Determine the [x, y] coordinate at the center of the cell enclosing the given text.  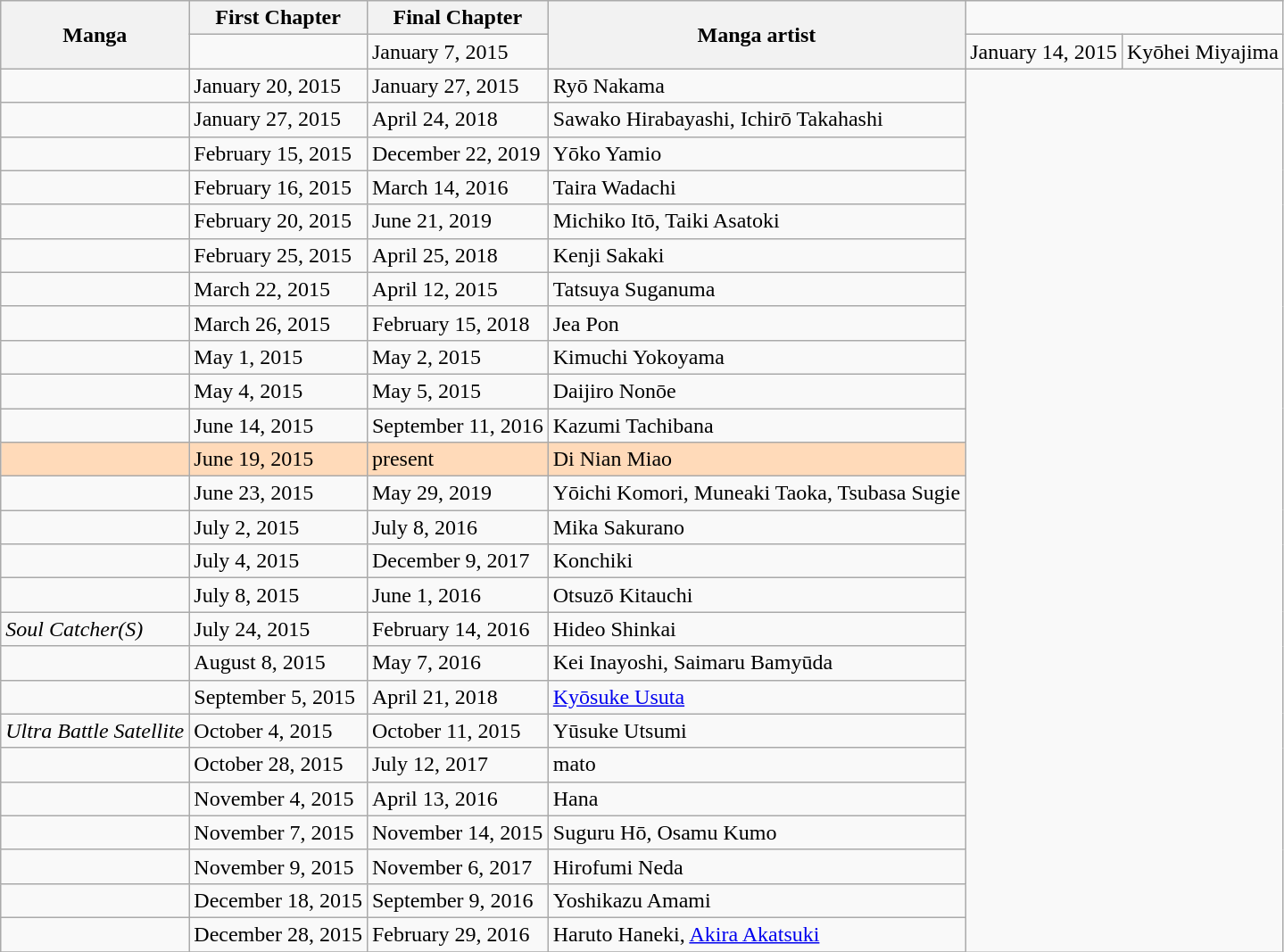
Di Nian Miao [757, 459]
Yōko Yamio [757, 153]
January 7, 2015 [457, 52]
February 15, 2018 [457, 323]
February 16, 2015 [278, 187]
Kenji Sakaki [757, 255]
February 14, 2016 [457, 629]
First Chapter [278, 18]
November 6, 2017 [457, 866]
Suguru Hō, Osamu Kumo [757, 832]
December 18, 2015 [278, 900]
Kyōhei Miyajima [1203, 52]
January 14, 2015 [1044, 52]
Yūsuke Utsumi [757, 731]
Yōichi Komori, Muneaki Taoka, Tsubasa Sugie [757, 493]
Manga artist [757, 35]
Final Chapter [457, 18]
Daijiro Nonōe [757, 391]
February 15, 2015 [278, 153]
September 9, 2016 [457, 900]
Kazumi Tachibana [757, 426]
November 4, 2015 [278, 799]
July 12, 2017 [457, 765]
May 5, 2015 [457, 391]
July 24, 2015 [278, 629]
June 14, 2015 [278, 426]
September 5, 2015 [278, 697]
Yoshikazu Amami [757, 900]
Ryō Nakama [757, 86]
October 11, 2015 [457, 731]
January 20, 2015 [278, 86]
Hirofumi Neda [757, 866]
June 23, 2015 [278, 493]
April 24, 2018 [457, 120]
May 29, 2019 [457, 493]
Taira Wadachi [757, 187]
April 21, 2018 [457, 697]
Kei Inayoshi, Saimaru Bamyūda [757, 663]
Hana [757, 799]
May 4, 2015 [278, 391]
Mika Sakurano [757, 527]
mato [757, 765]
December 9, 2017 [457, 561]
Hideo Shinkai [757, 629]
February 25, 2015 [278, 255]
December 28, 2015 [278, 934]
July 4, 2015 [278, 561]
Jea Pon [757, 323]
October 28, 2015 [278, 765]
March 14, 2016 [457, 187]
June 1, 2016 [457, 595]
Kyōsuke Usuta [757, 697]
March 26, 2015 [278, 323]
March 22, 2015 [278, 289]
April 12, 2015 [457, 289]
Sawako Hirabayashi, Ichirō Takahashi [757, 120]
Otsuzō Kitauchi [757, 595]
April 13, 2016 [457, 799]
July 8, 2015 [278, 595]
Ultra Battle Satellite [95, 731]
Haruto Haneki, Akira Akatsuki [757, 934]
December 22, 2019 [457, 153]
May 7, 2016 [457, 663]
April 25, 2018 [457, 255]
October 4, 2015 [278, 731]
Michiko Itō, Taiki Asatoki [757, 221]
July 2, 2015 [278, 527]
May 1, 2015 [278, 357]
November 9, 2015 [278, 866]
Manga [95, 35]
November 7, 2015 [278, 832]
June 19, 2015 [278, 459]
Soul Catcher(S) [95, 629]
February 29, 2016 [457, 934]
July 8, 2016 [457, 527]
Kimuchi Yokoyama [757, 357]
May 2, 2015 [457, 357]
present [457, 459]
August 8, 2015 [278, 663]
Konchiki [757, 561]
September 11, 2016 [457, 426]
February 20, 2015 [278, 221]
November 14, 2015 [457, 832]
Tatsuya Suganuma [757, 289]
June 21, 2019 [457, 221]
